Extract the [x, y] coordinate from the center of the cell holding the provided text.  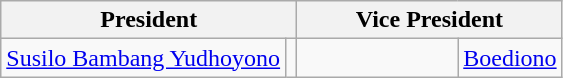
Susilo Bambang Yudhoyono [144, 58]
Vice President [430, 20]
Boediono [510, 58]
President [149, 20]
